Search for the cell housing the specified text and yield its [x, y] center coordinate. 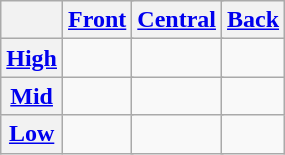
Back [254, 20]
Front [98, 20]
Low [32, 134]
Mid [32, 96]
High [32, 58]
Central [177, 20]
